Identify which cell holds the provided text, then report its [X, Y] central coordinate. 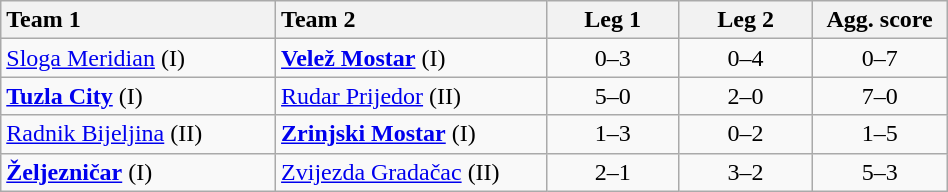
Leg 1 [612, 20]
Željezničar (I) [138, 172]
Agg. score [880, 20]
0–7 [880, 58]
Leg 2 [746, 20]
Radnik Bijeljina (II) [138, 134]
Zrinjski Mostar (I) [412, 134]
Sloga Meridian (I) [138, 58]
3–2 [746, 172]
5–3 [880, 172]
7–0 [880, 96]
Team 1 [138, 20]
Team 2 [412, 20]
1–3 [612, 134]
0–3 [612, 58]
Rudar Prijedor (II) [412, 96]
Tuzla City (I) [138, 96]
2–0 [746, 96]
2–1 [612, 172]
0–4 [746, 58]
5–0 [612, 96]
Velež Mostar (I) [412, 58]
Zvijezda Gradačac (II) [412, 172]
0–2 [746, 134]
1–5 [880, 134]
